Return [x, y] of the center of cell containing provided text 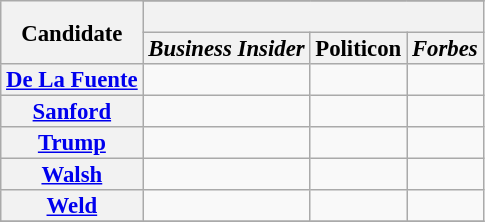
De La Fuente [72, 80]
Sanford [72, 112]
Weld [72, 206]
Business Insider [226, 49]
Candidate [72, 32]
Politicon [358, 49]
Trump [72, 143]
Walsh [72, 175]
Forbes [445, 49]
